Return the (x, y) coordinate for the center point of the cell that contains the specified text.  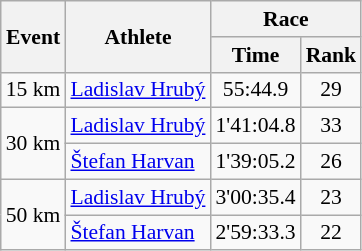
30 km (34, 144)
55:44.9 (255, 90)
50 km (34, 214)
15 km (34, 90)
23 (332, 197)
26 (332, 162)
29 (332, 90)
Event (34, 36)
2'59:33.3 (255, 233)
1'41:04.8 (255, 126)
33 (332, 126)
Athlete (138, 36)
22 (332, 233)
3'00:35.4 (255, 197)
1'39:05.2 (255, 162)
Rank (332, 55)
Time (255, 55)
Race (286, 19)
